Determine the (X, Y) coordinate at the center of the cell enclosing the given text.  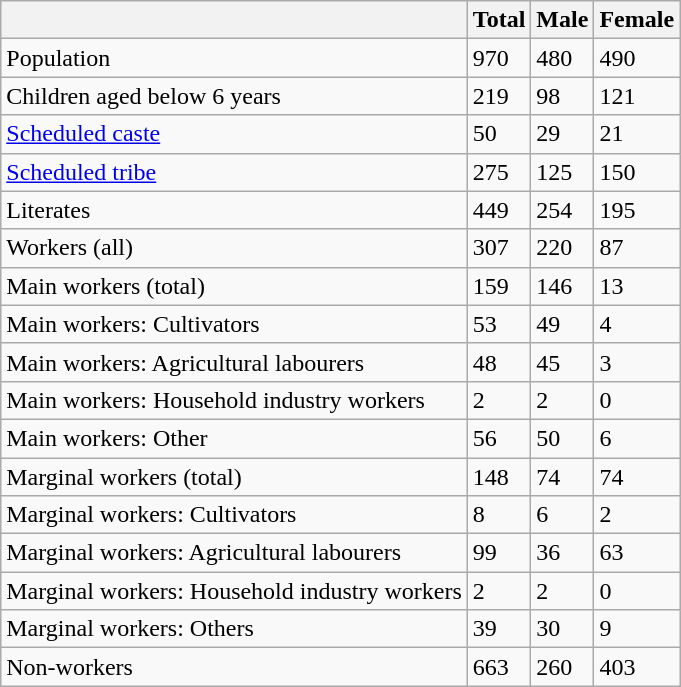
53 (499, 324)
Marginal workers (total) (234, 477)
Children aged below 6 years (234, 96)
254 (562, 210)
Scheduled tribe (234, 172)
Workers (all) (234, 248)
490 (637, 58)
Total (499, 20)
125 (562, 172)
49 (562, 324)
45 (562, 362)
Main workers: Household industry workers (234, 400)
4 (637, 324)
159 (499, 286)
219 (499, 96)
Main workers: Cultivators (234, 324)
403 (637, 667)
30 (562, 629)
146 (562, 286)
Scheduled caste (234, 134)
3 (637, 362)
663 (499, 667)
Marginal workers: Others (234, 629)
9 (637, 629)
13 (637, 286)
36 (562, 553)
Marginal workers: Cultivators (234, 515)
99 (499, 553)
29 (562, 134)
Literates (234, 210)
220 (562, 248)
21 (637, 134)
8 (499, 515)
39 (499, 629)
Non-workers (234, 667)
480 (562, 58)
48 (499, 362)
195 (637, 210)
275 (499, 172)
98 (562, 96)
56 (499, 438)
Marginal workers: Agricultural labourers (234, 553)
Main workers: Agricultural labourers (234, 362)
87 (637, 248)
Main workers: Other (234, 438)
Main workers (total) (234, 286)
Male (562, 20)
260 (562, 667)
148 (499, 477)
150 (637, 172)
Female (637, 20)
970 (499, 58)
121 (637, 96)
Population (234, 58)
Marginal workers: Household industry workers (234, 591)
449 (499, 210)
307 (499, 248)
63 (637, 553)
